Provide the (x, y) coordinate of the cell's center where the given text is located.  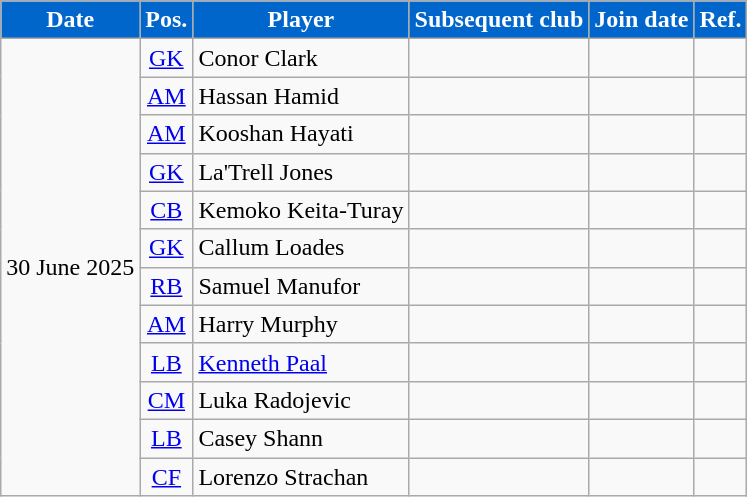
Lorenzo Strachan (301, 477)
La'Trell Jones (301, 172)
Hassan Hamid (301, 96)
Kemoko Keita-Turay (301, 210)
RB (166, 286)
Player (301, 20)
Conor Clark (301, 58)
CM (166, 400)
Luka Radojevic (301, 400)
Harry Murphy (301, 324)
Join date (642, 20)
Ref. (720, 20)
Casey Shann (301, 438)
30 June 2025 (70, 268)
Subsequent club (499, 20)
Pos. (166, 20)
CF (166, 477)
Kenneth Paal (301, 362)
CB (166, 210)
Callum Loades (301, 248)
Date (70, 20)
Kooshan Hayati (301, 134)
Samuel Manufor (301, 286)
